Determine the (x, y) coordinate at the center of the cell enclosing the given text.  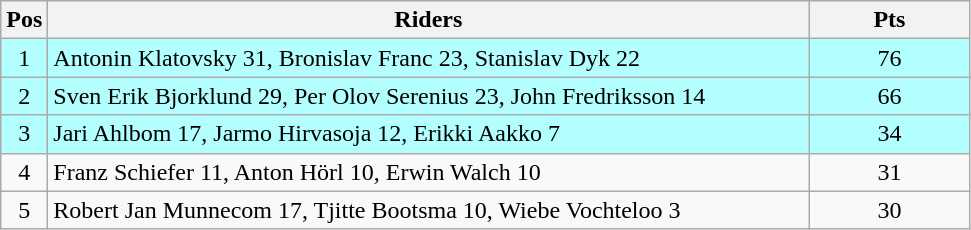
Pos (24, 20)
2 (24, 96)
Franz Schiefer 11, Anton Hörl 10, Erwin Walch 10 (428, 172)
76 (890, 58)
4 (24, 172)
Sven Erik Bjorklund 29, Per Olov Serenius 23, John Fredriksson 14 (428, 96)
5 (24, 210)
Robert Jan Munnecom 17, Tjitte Bootsma 10, Wiebe Vochteloo 3 (428, 210)
1 (24, 58)
Antonin Klatovsky 31, Bronislav Franc 23, Stanislav Dyk 22 (428, 58)
34 (890, 134)
Pts (890, 20)
66 (890, 96)
Riders (428, 20)
3 (24, 134)
31 (890, 172)
30 (890, 210)
Jari Ahlbom 17, Jarmo Hirvasoja 12, Erikki Aakko 7 (428, 134)
